Identify which cell holds the provided text, then report its [X, Y] central coordinate. 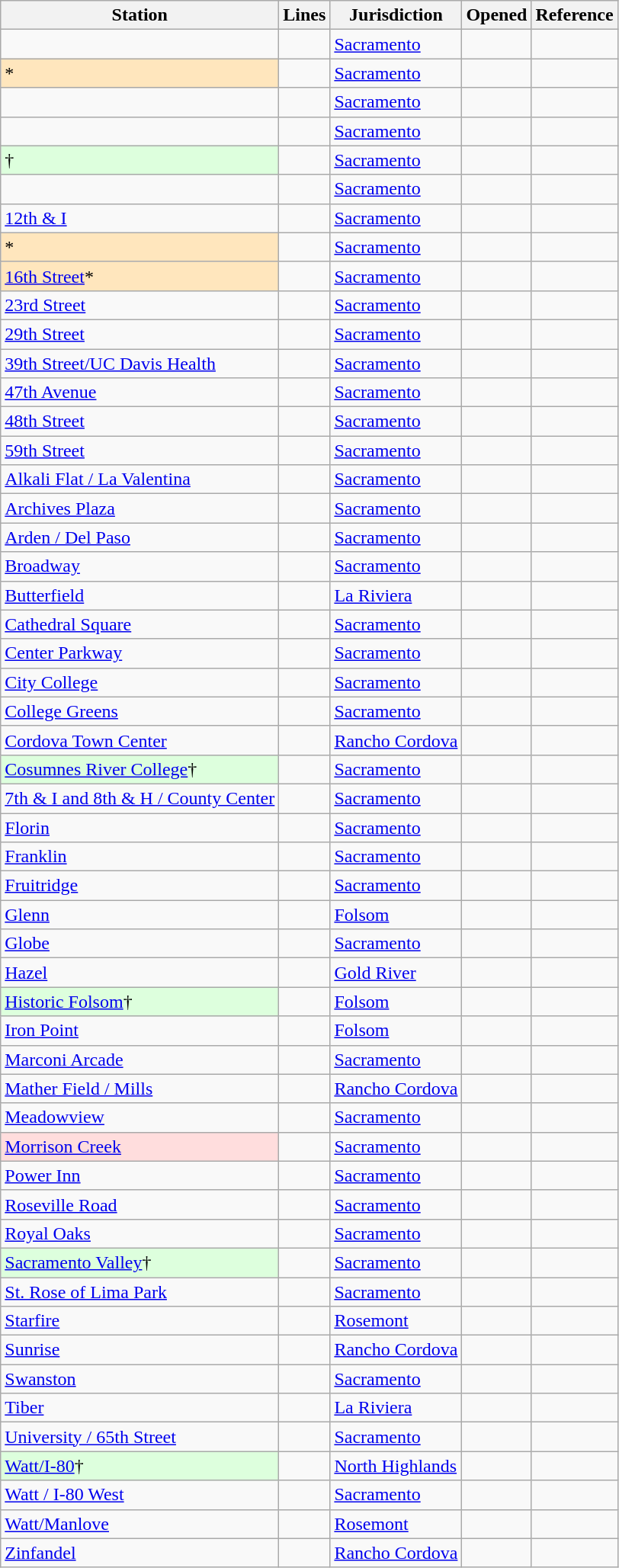
29th Street [140, 334]
Franklin [140, 857]
47th Avenue [140, 393]
Meadowview [140, 1117]
Lines [305, 15]
Royal Oaks [140, 1233]
Hazel [140, 973]
Sacramento Valley† [140, 1262]
48th Street [140, 422]
Arden / Del Paso [140, 537]
Tiber [140, 1408]
† [140, 160]
Station [140, 15]
Historic Folsom† [140, 1002]
Globe [140, 944]
59th Street [140, 451]
39th Street/UC Davis Health [140, 364]
College Greens [140, 711]
Watt/Manlove [140, 1524]
Mather Field / Mills [140, 1089]
Center Parkway [140, 653]
University / 65th Street [140, 1437]
Cathedral Square [140, 624]
Starfire [140, 1321]
Iron Point [140, 1031]
Roseville Road [140, 1204]
Watt / I-80 West [140, 1495]
Cordova Town Center [140, 740]
Broadway [140, 566]
Power Inn [140, 1175]
Gold River [396, 973]
Butterfield [140, 595]
Archives Plaza [140, 508]
7th & I and 8th & H / County Center [140, 798]
23rd Street [140, 305]
Fruitridge [140, 886]
Florin [140, 827]
Glenn [140, 915]
Zinfandel [140, 1553]
Marconi Arcade [140, 1060]
Jurisdiction [396, 15]
St. Rose of Lima Park [140, 1292]
Watt/I-80† [140, 1466]
Sunrise [140, 1350]
Alkali Flat / La Valentina [140, 479]
16th Street* [140, 276]
North Highlands [396, 1466]
Reference [575, 15]
12th & I [140, 218]
Opened [497, 15]
Morrison Creek [140, 1146]
City College [140, 682]
Cosumnes River College† [140, 769]
Swanston [140, 1379]
